Return (x, y) of the center of cell containing provided text 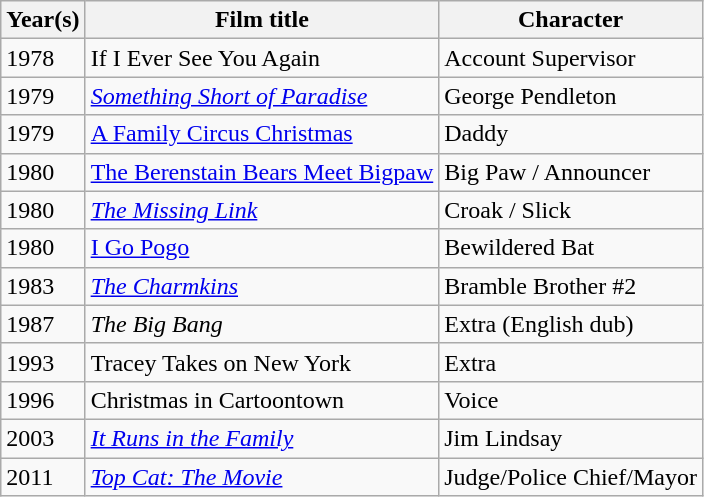
Bewildered Bat (571, 248)
The Big Bang (262, 324)
1993 (43, 362)
A Family Circus Christmas (262, 134)
George Pendleton (571, 96)
Character (571, 20)
Croak / Slick (571, 210)
Something Short of Paradise (262, 96)
Top Cat: The Movie (262, 477)
If I Ever See You Again (262, 58)
Big Paw / Announcer (571, 172)
2011 (43, 477)
Film title (262, 20)
Judge/Police Chief/Mayor (571, 477)
Tracey Takes on New York (262, 362)
2003 (43, 438)
1987 (43, 324)
It Runs in the Family (262, 438)
Extra (571, 362)
1978 (43, 58)
Voice (571, 400)
Christmas in Cartoontown (262, 400)
Daddy (571, 134)
The Missing Link (262, 210)
The Berenstain Bears Meet Bigpaw (262, 172)
Jim Lindsay (571, 438)
The Charmkins (262, 286)
I Go Pogo (262, 248)
1983 (43, 286)
Year(s) (43, 20)
Bramble Brother #2 (571, 286)
Extra (English dub) (571, 324)
Account Supervisor (571, 58)
1996 (43, 400)
